Search for the cell housing the specified text and yield its [X, Y] center coordinate. 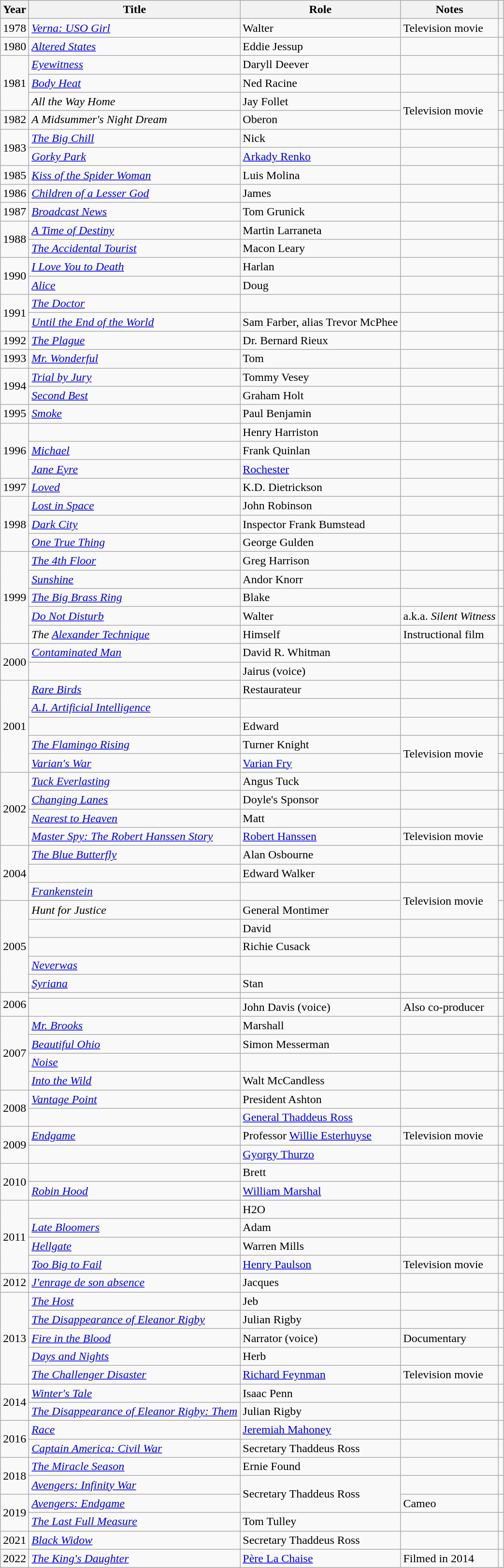
Daryll Deever [320, 65]
Robin Hood [134, 1191]
The Host [134, 1301]
Notes [449, 10]
2011 [14, 1237]
1990 [14, 276]
1991 [14, 313]
Walt McCandless [320, 1080]
Doyle's Sponsor [320, 799]
Avengers: Infinity War [134, 1485]
The Plague [134, 340]
Luis Molina [320, 175]
Ernie Found [320, 1467]
Hunt for Justice [134, 910]
Rare Birds [134, 689]
Jacques [320, 1283]
The Flamingo Rising [134, 744]
H2O [320, 1209]
1982 [14, 120]
Winter's Tale [134, 1393]
Documentary [449, 1338]
Filmed in 2014 [449, 1558]
Angus Tuck [320, 781]
Warren Mills [320, 1246]
2004 [14, 873]
Jane Eyre [134, 469]
2002 [14, 809]
Dark City [134, 524]
Ned Racine [320, 83]
Into the Wild [134, 1080]
Race [134, 1430]
2014 [14, 1402]
Herb [320, 1356]
Varian's War [134, 763]
Fire in the Blood [134, 1338]
I Love You to Death [134, 267]
2000 [14, 662]
Tom [320, 359]
Edward Walker [320, 873]
Mr. Brooks [134, 1025]
2019 [14, 1512]
Brett [320, 1173]
General Thaddeus Ross [320, 1118]
Sunshine [134, 579]
J'enrage de son absence [134, 1283]
Simon Messerman [320, 1044]
Mr. Wonderful [134, 359]
Vantage Point [134, 1099]
Restaurateur [320, 689]
Cameo [449, 1503]
Tom Grunick [320, 211]
Tuck Everlasting [134, 781]
1981 [14, 83]
1993 [14, 359]
Until the End of the World [134, 322]
Second Best [134, 395]
Also co-producer [449, 1007]
Nick [320, 138]
Do Not Disturb [134, 616]
Jairus (voice) [320, 671]
Inspector Frank Bumstead [320, 524]
Broadcast News [134, 211]
The 4th Floor [134, 561]
Late Bloomers [134, 1228]
Role [320, 10]
Macon Leary [320, 249]
K.D. Dietrickson [320, 487]
2001 [14, 726]
Nearest to Heaven [134, 818]
General Montimer [320, 910]
Eddie Jessup [320, 46]
Blake [320, 598]
Richard Feynman [320, 1374]
Hellgate [134, 1246]
2021 [14, 1540]
Varian Fry [320, 763]
1988 [14, 239]
Year [14, 10]
Richie Cusack [320, 947]
Loved [134, 487]
Beautiful Ohio [134, 1044]
Tom Tulley [320, 1522]
2012 [14, 1283]
Turner Knight [320, 744]
Endgame [134, 1136]
The King's Daughter [134, 1558]
John Davis (voice) [320, 1007]
Marshall [320, 1025]
Professor Willie Esterhuyse [320, 1136]
Title [134, 10]
Oberon [320, 120]
George Gulden [320, 543]
Neverwas [134, 965]
Père La Chaise [320, 1558]
2016 [14, 1439]
Sam Farber, alias Trevor McPhee [320, 322]
The Alexander Technique [134, 634]
A.I. Artificial Intelligence [134, 708]
Altered States [134, 46]
Arkady Renko [320, 156]
Captain America: Civil War [134, 1448]
Graham Holt [320, 395]
2006 [14, 1004]
Paul Benjamin [320, 414]
The Miracle Season [134, 1467]
Eyewitness [134, 65]
Martin Larraneta [320, 230]
Trial by Jury [134, 377]
A Midsummer's Night Dream [134, 120]
Children of a Lesser God [134, 193]
Jay Follet [320, 101]
Doug [320, 285]
Noise [134, 1062]
Robert Hanssen [320, 837]
James [320, 193]
1994 [14, 386]
Rochester [320, 469]
The Accidental Tourist [134, 249]
Greg Harrison [320, 561]
Gorky Park [134, 156]
1996 [14, 450]
President Ashton [320, 1099]
2022 [14, 1558]
1987 [14, 211]
Edward [320, 726]
2009 [14, 1145]
a.k.a. Silent Witness [449, 616]
Isaac Penn [320, 1393]
Himself [320, 634]
The Big Brass Ring [134, 598]
Instructional film [449, 634]
Lost in Space [134, 505]
1995 [14, 414]
Tommy Vesey [320, 377]
2013 [14, 1338]
Frankenstein [134, 892]
The Last Full Measure [134, 1522]
Avengers: Endgame [134, 1503]
The Disappearance of Eleanor Rigby [134, 1319]
Matt [320, 818]
1980 [14, 46]
2018 [14, 1476]
David R. Whitman [320, 653]
David [320, 928]
The Disappearance of Eleanor Rigby: Them [134, 1412]
1999 [14, 598]
1998 [14, 524]
Jeremiah Mahoney [320, 1430]
All the Way Home [134, 101]
Syriana [134, 983]
Master Spy: The Robert Hanssen Story [134, 837]
Harlan [320, 267]
1983 [14, 147]
1992 [14, 340]
Adam [320, 1228]
Henry Harriston [320, 432]
Stan [320, 983]
Verna: USO Girl [134, 28]
John Robinson [320, 505]
Narrator (voice) [320, 1338]
The Doctor [134, 304]
William Marshal [320, 1191]
Days and Nights [134, 1356]
Dr. Bernard Rieux [320, 340]
The Blue Butterfly [134, 855]
The Big Chill [134, 138]
1978 [14, 28]
Gyorgy Thurzo [320, 1154]
Frank Quinlan [320, 450]
The Challenger Disaster [134, 1374]
Alice [134, 285]
Contaminated Man [134, 653]
2010 [14, 1182]
Michael [134, 450]
Andor Knorr [320, 579]
Jeb [320, 1301]
Henry Paulson [320, 1264]
1997 [14, 487]
2005 [14, 947]
Kiss of the Spider Woman [134, 175]
Body Heat [134, 83]
Black Widow [134, 1540]
Changing Lanes [134, 799]
One True Thing [134, 543]
1986 [14, 193]
2008 [14, 1108]
1985 [14, 175]
Too Big to Fail [134, 1264]
A Time of Destiny [134, 230]
Alan Osbourne [320, 855]
Smoke [134, 414]
2007 [14, 1053]
